Capture the cell that displays the provided text and extract its (x, y) central coordinate. 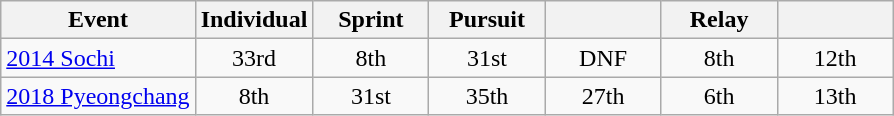
Pursuit (487, 20)
Individual (254, 20)
DNF (603, 58)
12th (835, 58)
33rd (254, 58)
27th (603, 96)
Sprint (371, 20)
Event (98, 20)
2018 Pyeongchang (98, 96)
6th (719, 96)
2014 Sochi (98, 58)
Relay (719, 20)
13th (835, 96)
35th (487, 96)
